Extract the [x, y] coordinate from the center of the cell holding the provided text.  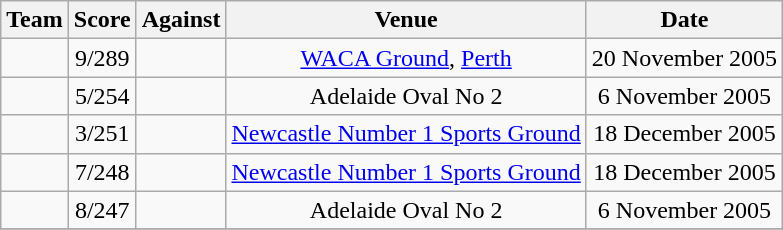
8/247 [102, 210]
Score [102, 20]
20 November 2005 [684, 58]
9/289 [102, 58]
7/248 [102, 172]
5/254 [102, 96]
Venue [406, 20]
WACA Ground, Perth [406, 58]
Team [35, 20]
Date [684, 20]
3/251 [102, 134]
Against [181, 20]
